Provide the [X, Y] coordinate of the cell's center where the given text is located.  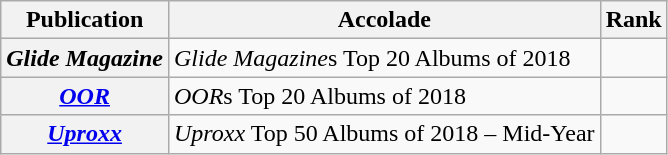
Publication [85, 20]
Glide Magazines Top 20 Albums of 2018 [384, 58]
OOR [85, 96]
Rank [634, 20]
Uproxx Top 50 Albums of 2018 – Mid-Year [384, 134]
Uproxx [85, 134]
Glide Magazine [85, 58]
Accolade [384, 20]
OORs Top 20 Albums of 2018 [384, 96]
